For the text-containing cell, return its midpoint in (x, y) coordinate format. 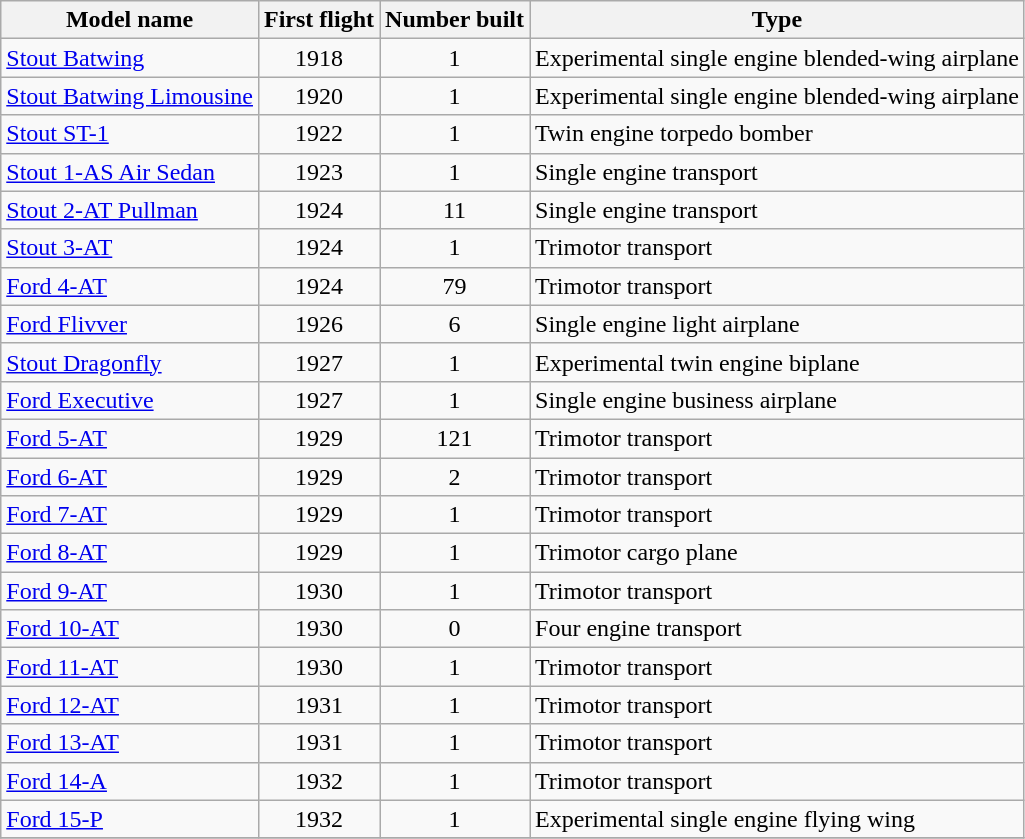
Ford 6-AT (130, 477)
Four engine transport (778, 629)
Ford 14-A (130, 781)
Stout Dragonfly (130, 362)
Stout Batwing (130, 58)
Model name (130, 20)
1918 (318, 58)
Ford 5-AT (130, 438)
Ford 8-AT (130, 553)
0 (455, 629)
Stout 2-AT Pullman (130, 210)
121 (455, 438)
Ford 4-AT (130, 286)
Ford Executive (130, 400)
79 (455, 286)
Stout Batwing Limousine (130, 96)
Trimotor cargo plane (778, 553)
First flight (318, 20)
Ford Flivver (130, 324)
Experimental single engine flying wing (778, 819)
Ford 11-AT (130, 667)
Type (778, 20)
Ford 13-AT (130, 743)
11 (455, 210)
Single engine business airplane (778, 400)
1926 (318, 324)
1922 (318, 134)
Single engine light airplane (778, 324)
Number built (455, 20)
Twin engine torpedo bomber (778, 134)
Ford 12-AT (130, 705)
Stout ST-1 (130, 134)
2 (455, 477)
Ford 15-P (130, 819)
Ford 10-AT (130, 629)
1920 (318, 96)
6 (455, 324)
Experimental twin engine biplane (778, 362)
1923 (318, 172)
Ford 9-AT (130, 591)
Stout 3-AT (130, 248)
Stout 1-AS Air Sedan (130, 172)
Ford 7-AT (130, 515)
